Output the [x, y] coordinate of the center of the cell containing the given text.  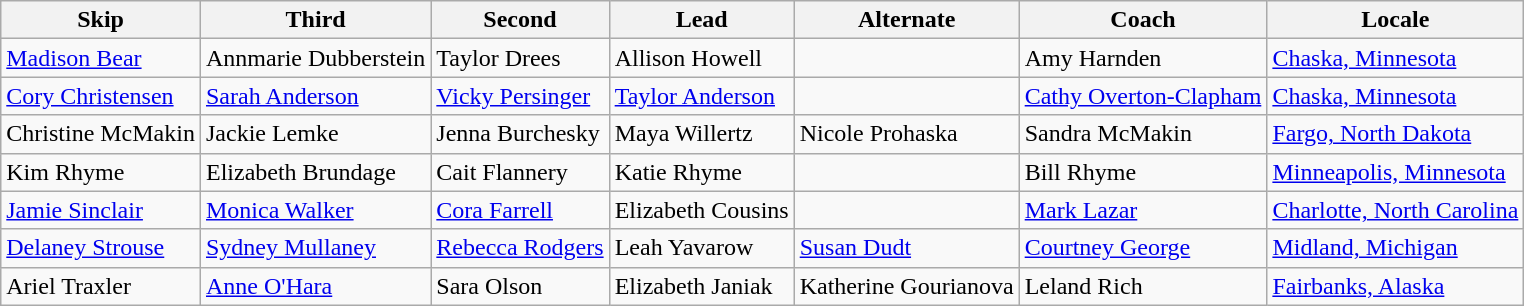
Skip [101, 20]
Taylor Anderson [702, 96]
Kim Rhyme [101, 172]
Christine McMakin [101, 134]
Cathy Overton-Clapham [1143, 96]
Anne O'Hara [315, 286]
Susan Dudt [906, 248]
Bill Rhyme [1143, 172]
Sydney Mullaney [315, 248]
Third [315, 20]
Elizabeth Brundage [315, 172]
Taylor Drees [520, 58]
Fargo, North Dakota [1396, 134]
Cora Farrell [520, 210]
Nicole Prohaska [906, 134]
Leah Yavarow [702, 248]
Annmarie Dubberstein [315, 58]
Cait Flannery [520, 172]
Rebecca Rodgers [520, 248]
Vicky Persinger [520, 96]
Jackie Lemke [315, 134]
Cory Christensen [101, 96]
Amy Harnden [1143, 58]
Minneapolis, Minnesota [1396, 172]
Maya Willertz [702, 134]
Sara Olson [520, 286]
Coach [1143, 20]
Delaney Strouse [101, 248]
Sarah Anderson [315, 96]
Fairbanks, Alaska [1396, 286]
Courtney George [1143, 248]
Midland, Michigan [1396, 248]
Allison Howell [702, 58]
Locale [1396, 20]
Katherine Gourianova [906, 286]
Charlotte, North Carolina [1396, 210]
Jenna Burchesky [520, 134]
Jamie Sinclair [101, 210]
Elizabeth Janiak [702, 286]
Madison Bear [101, 58]
Second [520, 20]
Katie Rhyme [702, 172]
Elizabeth Cousins [702, 210]
Leland Rich [1143, 286]
Ariel Traxler [101, 286]
Mark Lazar [1143, 210]
Sandra McMakin [1143, 134]
Monica Walker [315, 210]
Lead [702, 20]
Alternate [906, 20]
